Search for the cell housing the specified text and yield its (X, Y) center coordinate. 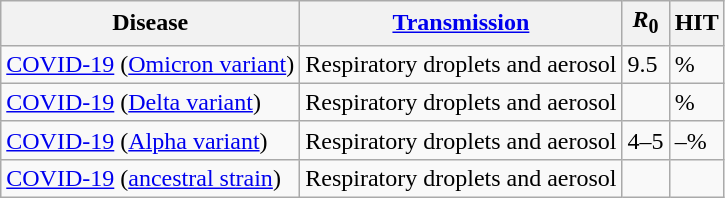
4–5 (646, 140)
COVID-19 (ancestral strain) (150, 178)
9.5 (646, 64)
COVID-19 (Delta variant) (150, 102)
Disease (150, 23)
COVID-19 (Alpha variant) (150, 140)
COVID-19 (Omicron variant) (150, 64)
Transmission (461, 23)
HIT (696, 23)
R0 (646, 23)
–% (696, 140)
